Provide the (x, y) coordinate of the cell's center where the given text is located.  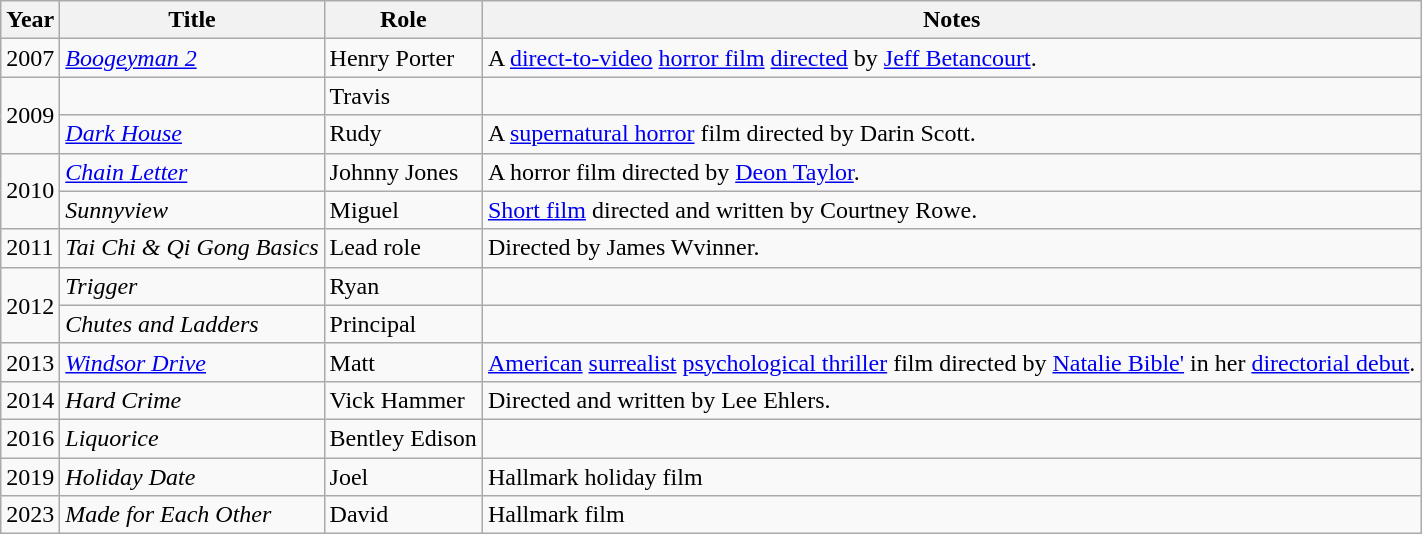
A supernatural horror film directed by Darin Scott. (951, 134)
Hallmark film (951, 515)
Directed by James Wvinner. (951, 248)
Chutes and Ladders (192, 324)
2010 (30, 191)
Johnny Jones (403, 172)
Directed and written by Lee Ehlers. (951, 400)
Title (192, 20)
David (403, 515)
Liquorice (192, 438)
2009 (30, 115)
Travis (403, 96)
Trigger (192, 286)
2023 (30, 515)
Year (30, 20)
2011 (30, 248)
Joel (403, 477)
Matt (403, 362)
Hard Crime (192, 400)
Sunnyview (192, 210)
2012 (30, 305)
Hallmark holiday film (951, 477)
Made for Each Other (192, 515)
Role (403, 20)
Windsor Drive (192, 362)
2013 (30, 362)
Notes (951, 20)
Vick Hammer (403, 400)
Boogeyman 2 (192, 58)
Ryan (403, 286)
Miguel (403, 210)
Bentley Edison (403, 438)
Dark House (192, 134)
A direct-to-video horror film directed by Jeff Betancourt. (951, 58)
Tai Chi & Qi Gong Basics (192, 248)
Short film directed and written by Courtney Rowe. (951, 210)
2019 (30, 477)
Principal (403, 324)
American surrealist psychological thriller film directed by Natalie Bible' in her directorial debut. (951, 362)
Henry Porter (403, 58)
2014 (30, 400)
Lead role (403, 248)
Holiday Date (192, 477)
Chain Letter (192, 172)
2016 (30, 438)
Rudy (403, 134)
2007 (30, 58)
A horror film directed by Deon Taylor. (951, 172)
